Pinpoint the cell where the given text exists, returning its (X, Y) midpoint coordinate. 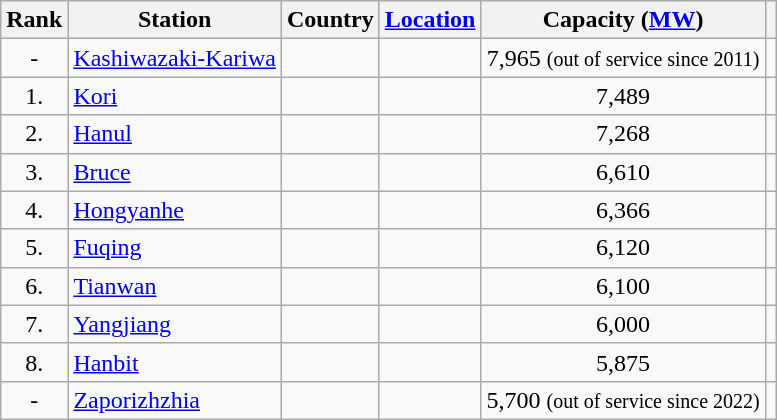
8. (34, 362)
Yangjiang (175, 324)
5. (34, 248)
Capacity (MW) (623, 20)
7. (34, 324)
Bruce (175, 172)
7,268 (623, 134)
4. (34, 210)
6,120 (623, 248)
6,000 (623, 324)
Hanul (175, 134)
Station (175, 20)
Location (430, 20)
Kashiwazaki-Kariwa (175, 58)
Rank (34, 20)
6. (34, 286)
7,965 (out of service since 2011) (623, 58)
1. (34, 96)
Fuqing (175, 248)
2. (34, 134)
Hongyanhe (175, 210)
5,875 (623, 362)
Kori (175, 96)
Zaporizhzhia (175, 400)
Country (330, 20)
7,489 (623, 96)
3. (34, 172)
5,700 (out of service since 2022) (623, 400)
6,366 (623, 210)
Tianwan (175, 286)
6,100 (623, 286)
Hanbit (175, 362)
6,610 (623, 172)
